Find where the given text appears and provide that cell's center as (X, Y) coordinate. 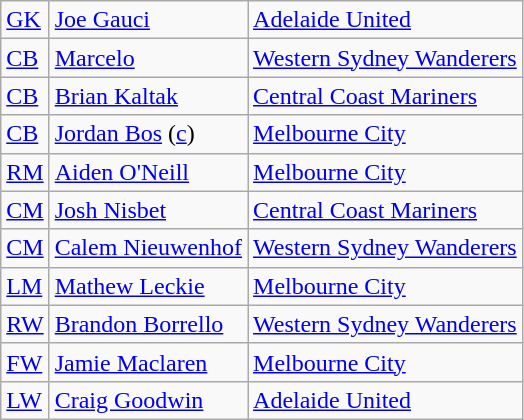
Jamie Maclaren (148, 362)
RM (25, 172)
LW (25, 400)
LM (25, 286)
Josh Nisbet (148, 210)
Calem Nieuwenhof (148, 248)
Craig Goodwin (148, 400)
FW (25, 362)
RW (25, 324)
Aiden O'Neill (148, 172)
Brian Kaltak (148, 96)
Jordan Bos (c) (148, 134)
Brandon Borrello (148, 324)
Mathew Leckie (148, 286)
Marcelo (148, 58)
Joe Gauci (148, 20)
GK (25, 20)
